From the cell containing the given text, extract its center point as [x, y] coordinate. 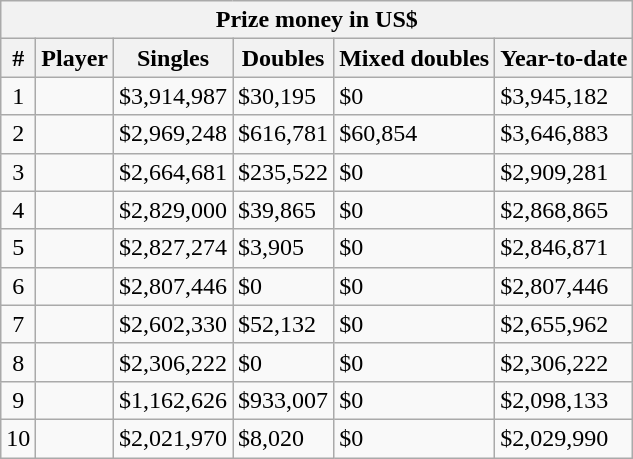
$3,646,883 [564, 134]
# [18, 58]
10 [18, 438]
5 [18, 248]
$2,969,248 [174, 134]
$2,655,962 [564, 324]
Singles [174, 58]
$2,098,133 [564, 400]
Doubles [284, 58]
$2,846,871 [564, 248]
$1,162,626 [174, 400]
$2,021,970 [174, 438]
$2,029,990 [564, 438]
$2,909,281 [564, 172]
$8,020 [284, 438]
$2,868,865 [564, 210]
$2,827,274 [174, 248]
$2,664,681 [174, 172]
Mixed doubles [414, 58]
$3,914,987 [174, 96]
$60,854 [414, 134]
$616,781 [284, 134]
8 [18, 362]
$3,945,182 [564, 96]
$933,007 [284, 400]
3 [18, 172]
$30,195 [284, 96]
4 [18, 210]
9 [18, 400]
2 [18, 134]
$39,865 [284, 210]
6 [18, 286]
7 [18, 324]
1 [18, 96]
Year-to-date [564, 58]
$3,905 [284, 248]
$2,829,000 [174, 210]
$2,602,330 [174, 324]
Player [75, 58]
$52,132 [284, 324]
$235,522 [284, 172]
Prize money in US$ [317, 20]
